Return (X, Y) of the center of cell containing provided text 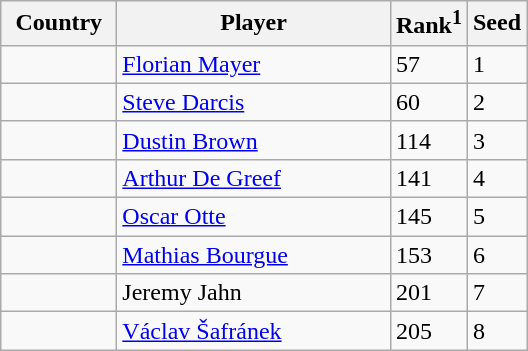
205 (428, 331)
5 (496, 217)
8 (496, 331)
Václav Šafránek (254, 331)
Jeremy Jahn (254, 293)
60 (428, 102)
Country (59, 24)
153 (428, 255)
Rank1 (428, 24)
Arthur De Greef (254, 178)
4 (496, 178)
2 (496, 102)
Seed (496, 24)
Mathias Bourgue (254, 255)
1 (496, 64)
57 (428, 64)
Oscar Otte (254, 217)
Player (254, 24)
141 (428, 178)
Dustin Brown (254, 140)
7 (496, 293)
Florian Mayer (254, 64)
3 (496, 140)
114 (428, 140)
201 (428, 293)
Steve Darcis (254, 102)
6 (496, 255)
145 (428, 217)
